Search for the cell housing the specified text and yield its (X, Y) center coordinate. 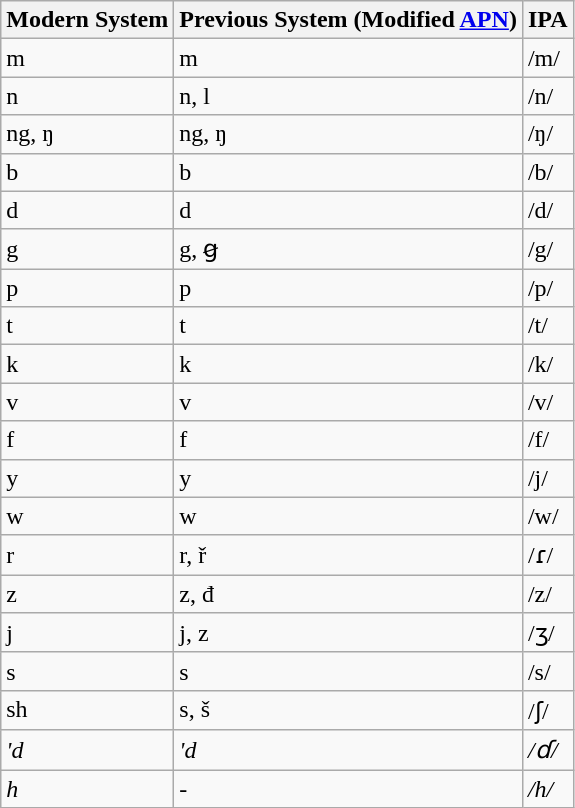
/ʃ/ (548, 710)
g (88, 249)
/n/ (548, 96)
/s/ (548, 671)
sh (88, 710)
j (88, 633)
/ɗ/ (548, 750)
/v/ (548, 402)
/g/ (548, 249)
/m/ (548, 58)
h (88, 789)
/z/ (548, 594)
/h/ (548, 789)
/ɾ/ (548, 555)
s, š (348, 710)
/w/ (548, 516)
/p/ (548, 288)
Modern System (88, 20)
r (88, 555)
g, ꞡ (348, 249)
n, l (348, 96)
/d/ (548, 210)
z (88, 594)
/ŋ/ (548, 134)
/b/ (548, 172)
/j/ (548, 478)
n (88, 96)
/k/ (548, 364)
/f/ (548, 440)
IPA (548, 20)
j, z (348, 633)
r, ř (348, 555)
Previous System (Modified APN) (348, 20)
z, đ (348, 594)
/ʒ/ (548, 633)
/t/ (548, 326)
- (348, 789)
